Pinpoint the cell where the given text exists, returning its (x, y) midpoint coordinate. 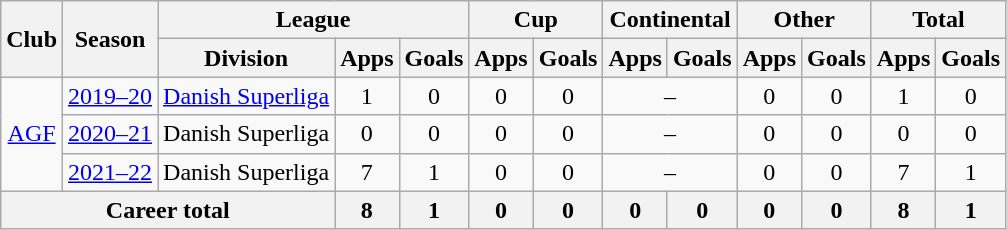
Cup (536, 20)
Division (246, 58)
Career total (168, 210)
Other (804, 20)
League (314, 20)
Total (938, 20)
2019–20 (110, 96)
Season (110, 39)
2020–21 (110, 134)
2021–22 (110, 172)
Continental (670, 20)
AGF (32, 134)
Club (32, 39)
